Search for the cell housing the specified text and yield its [x, y] center coordinate. 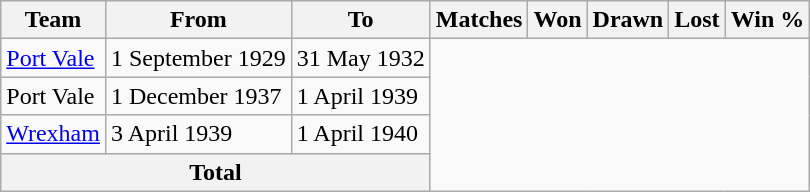
Team [54, 20]
Drawn [628, 20]
3 April 1939 [198, 134]
From [198, 20]
Matches [479, 20]
Lost [697, 20]
Win % [768, 20]
1 September 1929 [198, 58]
1 December 1937 [198, 96]
Wrexham [54, 134]
To [360, 20]
31 May 1932 [360, 58]
1 April 1940 [360, 134]
Total [216, 172]
1 April 1939 [360, 96]
Won [558, 20]
